Provide the (X, Y) coordinate of the cell's center where the given text is located.  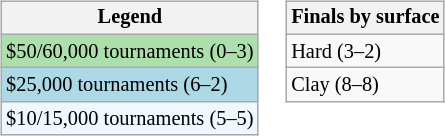
$25,000 tournaments (6–2) (130, 85)
$50/60,000 tournaments (0–3) (130, 51)
Hard (3–2) (365, 51)
Clay (8–8) (365, 85)
$10/15,000 tournaments (5–5) (130, 119)
Finals by surface (365, 18)
Legend (130, 18)
